Extract the (X, Y) coordinate from the center of the cell holding the provided text.  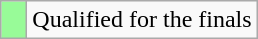
Qualified for the finals (142, 20)
